Capture the cell that displays the provided text and extract its [X, Y] central coordinate. 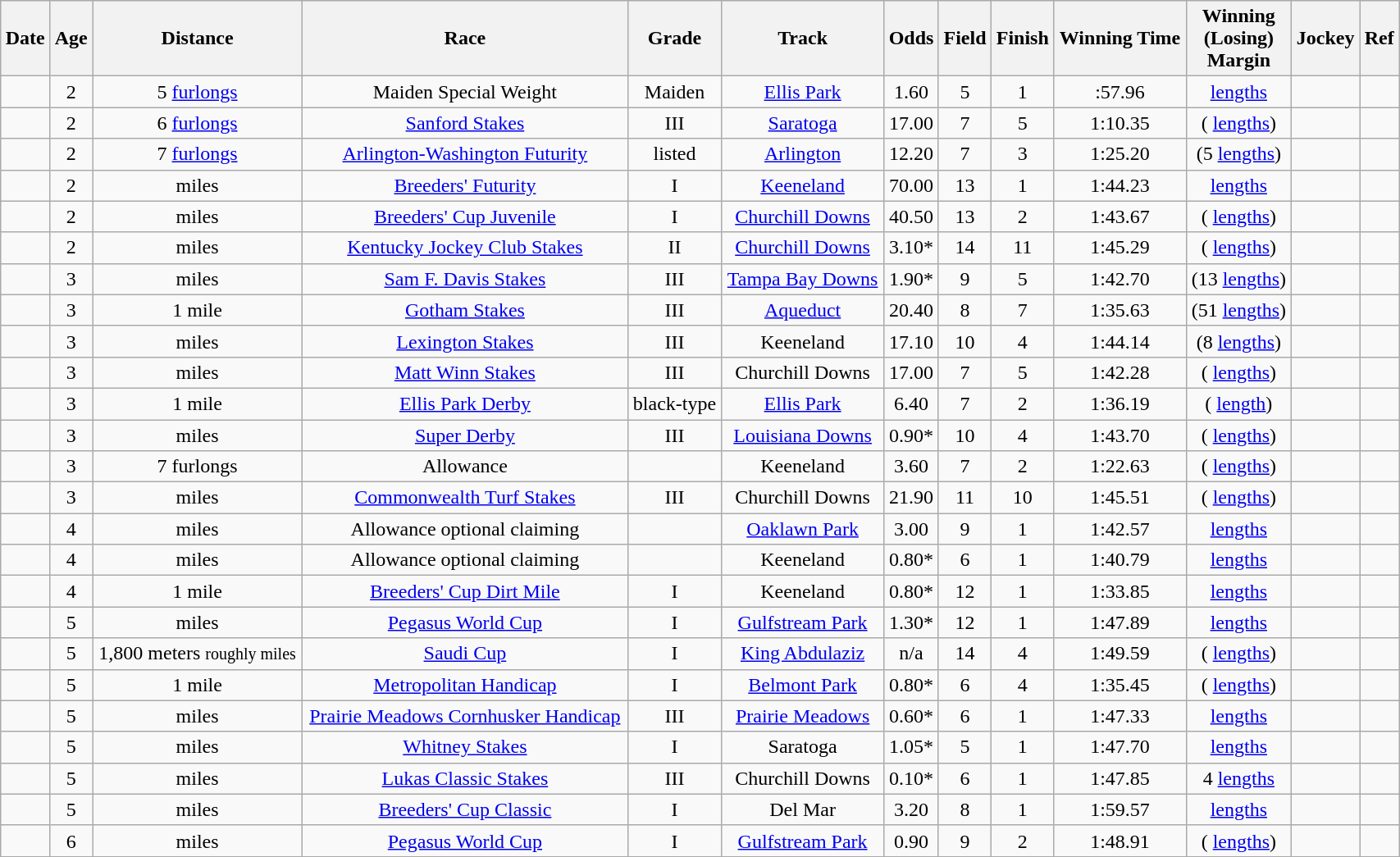
5 furlongs [198, 92]
1:44.23 [1120, 185]
Breeders' Cup Classic [464, 809]
1:36.19 [1120, 403]
0.90* [912, 435]
1:42.70 [1120, 279]
Race [464, 39]
Allowance [464, 467]
Maiden [674, 92]
:57.96 [1120, 92]
Breeders' Cup Juvenile [464, 217]
Ref [1379, 39]
Oaklawn Park [803, 529]
3.60 [912, 467]
Breeders' Cup Dirt Mile [464, 591]
Whitney Stakes [464, 747]
Metropolitan Handicap [464, 685]
Del Mar [803, 809]
40.50 [912, 217]
Distance [198, 39]
Odds [912, 39]
Field [964, 39]
II [674, 248]
listed [674, 154]
Arlington-Washington Futurity [464, 154]
Aqueduct [803, 310]
1:43.67 [1120, 217]
Tampa Bay Downs [803, 279]
1:42.57 [1120, 529]
Age [71, 39]
20.40 [912, 310]
Maiden Special Weight [464, 92]
1:35.45 [1120, 685]
1:10.35 [1120, 123]
0.60* [912, 716]
1:45.51 [1120, 498]
1:47.85 [1120, 778]
( length) [1238, 403]
1:22.63 [1120, 467]
Matt Winn Stakes [464, 372]
1:45.29 [1120, 248]
Grade [674, 39]
Lexington Stakes [464, 341]
1:44.14 [1120, 341]
21.90 [912, 498]
Louisiana Downs [803, 435]
6 furlongs [198, 123]
12.20 [912, 154]
Date [25, 39]
1:47.33 [1120, 716]
1:42.28 [1120, 372]
1,800 meters roughly miles [198, 654]
3.10* [912, 248]
1:59.57 [1120, 809]
(51 lengths) [1238, 310]
King Abdulaziz [803, 654]
1.05* [912, 747]
Winning Time [1120, 39]
1:47.89 [1120, 622]
3.20 [912, 809]
Track [803, 39]
Prairie Meadows [803, 716]
0.10* [912, 778]
1:47.70 [1120, 747]
1:40.79 [1120, 560]
1.90* [912, 279]
Belmont Park [803, 685]
1:35.63 [1120, 310]
Lukas Classic Stakes [464, 778]
(13 lengths) [1238, 279]
Jockey [1325, 39]
(8 lengths) [1238, 341]
Ellis Park Derby [464, 403]
Gotham Stakes [464, 310]
Kentucky Jockey Club Stakes [464, 248]
Sam F. Davis Stakes [464, 279]
Saudi Cup [464, 654]
0.90 [912, 841]
1:43.70 [1120, 435]
70.00 [912, 185]
1:25.20 [1120, 154]
1:49.59 [1120, 654]
Super Derby [464, 435]
Winning(Losing)Margin [1238, 39]
3.00 [912, 529]
1.30* [912, 622]
Arlington [803, 154]
1:33.85 [1120, 591]
4 lengths [1238, 778]
(5 lengths) [1238, 154]
Commonwealth Turf Stakes [464, 498]
17.10 [912, 341]
1.60 [912, 92]
1:48.91 [1120, 841]
black-type [674, 403]
6.40 [912, 403]
Breeders' Futurity [464, 185]
Finish [1023, 39]
Sanford Stakes [464, 123]
Prairie Meadows Cornhusker Handicap [464, 716]
n/a [912, 654]
